Pinpoint the cell where the given text exists, returning its (x, y) midpoint coordinate. 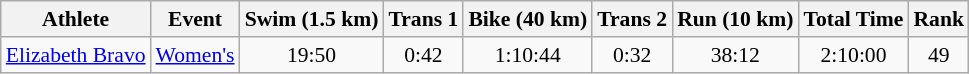
Athlete (76, 19)
Rank (938, 19)
Total Time (854, 19)
Trans 1 (423, 19)
2:10:00 (854, 55)
Event (196, 19)
Bike (40 km) (528, 19)
1:10:44 (528, 55)
Women's (196, 55)
Elizabeth Bravo (76, 55)
Run (10 km) (735, 19)
Trans 2 (632, 19)
19:50 (312, 55)
0:42 (423, 55)
0:32 (632, 55)
49 (938, 55)
38:12 (735, 55)
Swim (1.5 km) (312, 19)
